Capture the cell that displays the provided text and extract its (X, Y) central coordinate. 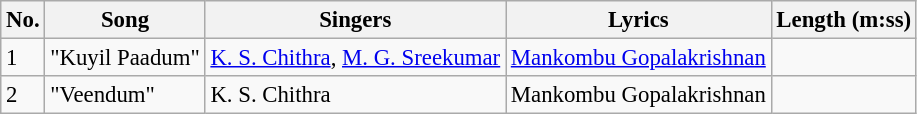
"Kuyil Paadum" (125, 58)
Lyrics (639, 20)
Song (125, 20)
K. S. Chithra (355, 95)
Singers (355, 20)
2 (23, 95)
"Veendum" (125, 95)
Length (m:ss) (844, 20)
No. (23, 20)
1 (23, 58)
K. S. Chithra, M. G. Sreekumar (355, 58)
